Capture the cell that displays the provided text and extract its (x, y) central coordinate. 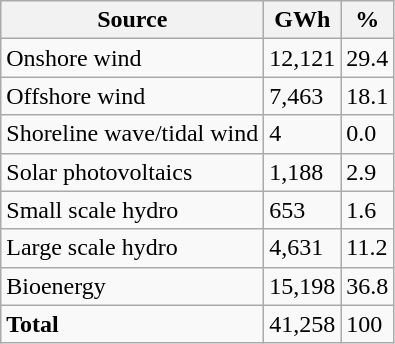
41,258 (302, 324)
GWh (302, 20)
Large scale hydro (132, 248)
% (368, 20)
Source (132, 20)
36.8 (368, 286)
4 (302, 134)
Total (132, 324)
2.9 (368, 172)
Solar photovoltaics (132, 172)
29.4 (368, 58)
100 (368, 324)
Small scale hydro (132, 210)
Onshore wind (132, 58)
653 (302, 210)
7,463 (302, 96)
Bioenergy (132, 286)
11.2 (368, 248)
1.6 (368, 210)
0.0 (368, 134)
Shoreline wave/tidal wind (132, 134)
Offshore wind (132, 96)
1,188 (302, 172)
4,631 (302, 248)
12,121 (302, 58)
18.1 (368, 96)
15,198 (302, 286)
